Find where the given text appears and provide that cell's center as [X, Y] coordinate. 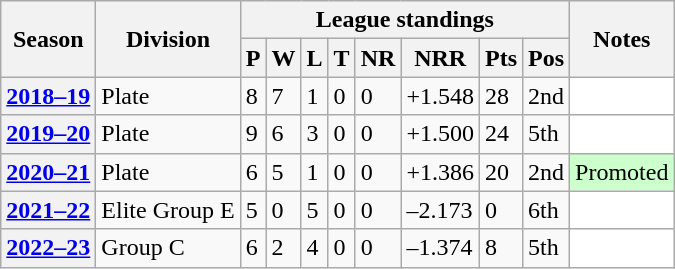
Promoted [622, 172]
4 [314, 248]
2018–19 [48, 96]
NR [378, 58]
T [342, 58]
Pos [546, 58]
Group C [168, 248]
P [253, 58]
Pts [500, 58]
2021–22 [48, 210]
–1.374 [440, 248]
+1.500 [440, 134]
+1.386 [440, 172]
2022–23 [48, 248]
2019–20 [48, 134]
W [284, 58]
9 [253, 134]
2 [284, 248]
L [314, 58]
+1.548 [440, 96]
2020–21 [48, 172]
24 [500, 134]
28 [500, 96]
NRR [440, 58]
Division [168, 39]
3 [314, 134]
Notes [622, 39]
7 [284, 96]
League standings [404, 20]
6th [546, 210]
Season [48, 39]
Elite Group E [168, 210]
20 [500, 172]
–2.173 [440, 210]
